Return the [x, y] coordinate for the center point of the cell that contains the specified text.  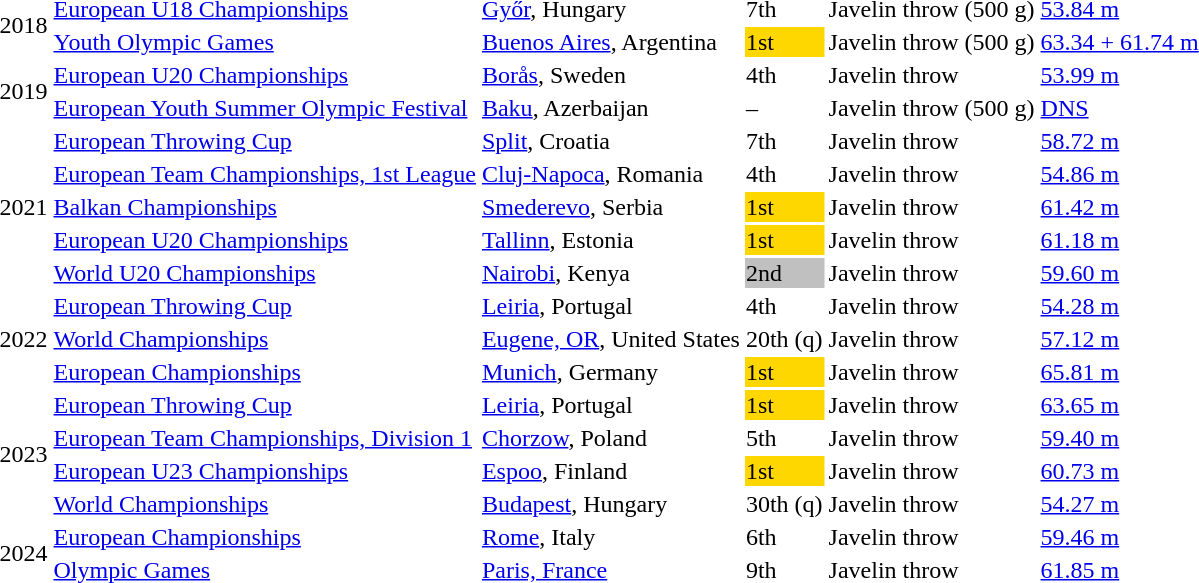
European Team Championships, 1st League [264, 174]
European U23 Championships [264, 471]
30th (q) [784, 504]
Borås, Sweden [610, 75]
7th [784, 141]
Nairobi, Kenya [610, 273]
World U20 Championships [264, 273]
European Youth Summer Olympic Festival [264, 108]
20th (q) [784, 339]
Rome, Italy [610, 537]
Smederevo, Serbia [610, 207]
– [784, 108]
5th [784, 438]
Eugene, OR, United States [610, 339]
Split, Croatia [610, 141]
European Team Championships, Division 1 [264, 438]
2nd [784, 273]
Buenos Aires, Argentina [610, 42]
Tallinn, Estonia [610, 240]
Espoo, Finland [610, 471]
Munich, Germany [610, 372]
Baku, Azerbaijan [610, 108]
Balkan Championships [264, 207]
Youth Olympic Games [264, 42]
Budapest, Hungary [610, 504]
Cluj-Napoca, Romania [610, 174]
6th [784, 537]
Chorzow, Poland [610, 438]
